Detect which cell encompasses the target text, then output its (X, Y) center coordinate. 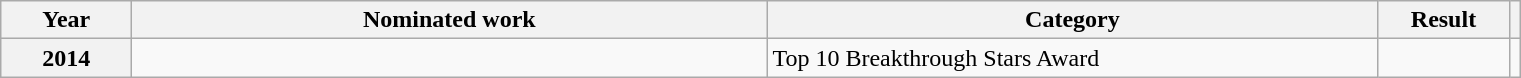
2014 (66, 58)
Result (1444, 20)
Year (66, 20)
Category (1072, 20)
Nominated work (450, 20)
Top 10 Breakthrough Stars Award (1072, 58)
